For the text-containing cell, return its midpoint in (X, Y) coordinate format. 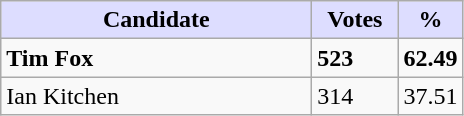
% (430, 20)
314 (355, 96)
523 (355, 58)
62.49 (430, 58)
Votes (355, 20)
Candidate (156, 20)
Tim Fox (156, 58)
Ian Kitchen (156, 96)
37.51 (430, 96)
